Extract the (x, y) coordinate from the center of the cell holding the provided text.  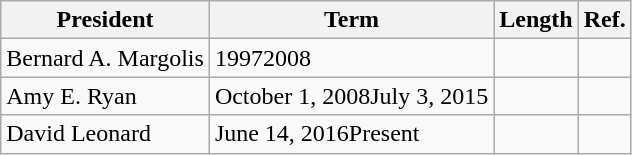
October 1, 2008July 3, 2015 (351, 96)
19972008 (351, 58)
Amy E. Ryan (106, 96)
Ref. (604, 20)
David Leonard (106, 134)
June 14, 2016Present (351, 134)
President (106, 20)
Term (351, 20)
Bernard A. Margolis (106, 58)
Length (536, 20)
